Determine the [x, y] coordinate at the center of the cell enclosing the given text.  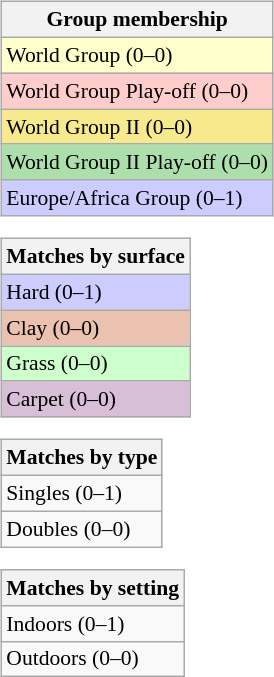
World Group II (0–0) [137, 127]
Europe/Africa Group (0–1) [137, 198]
World Group Play-off (0–0) [137, 91]
Carpet (0–0) [96, 399]
Group membership [137, 20]
Clay (0–0) [96, 328]
Doubles (0–0) [82, 529]
World Group II Play-off (0–0) [137, 162]
Hard (0–1) [96, 292]
Singles (0–1) [82, 494]
Outdoors (0–0) [92, 659]
Matches by surface [96, 257]
Indoors (0–1) [92, 623]
Matches by setting [92, 588]
Grass (0–0) [96, 364]
Matches by type [82, 458]
World Group (0–0) [137, 55]
